Provide the [X, Y] coordinate of the cell's center where the given text is located.  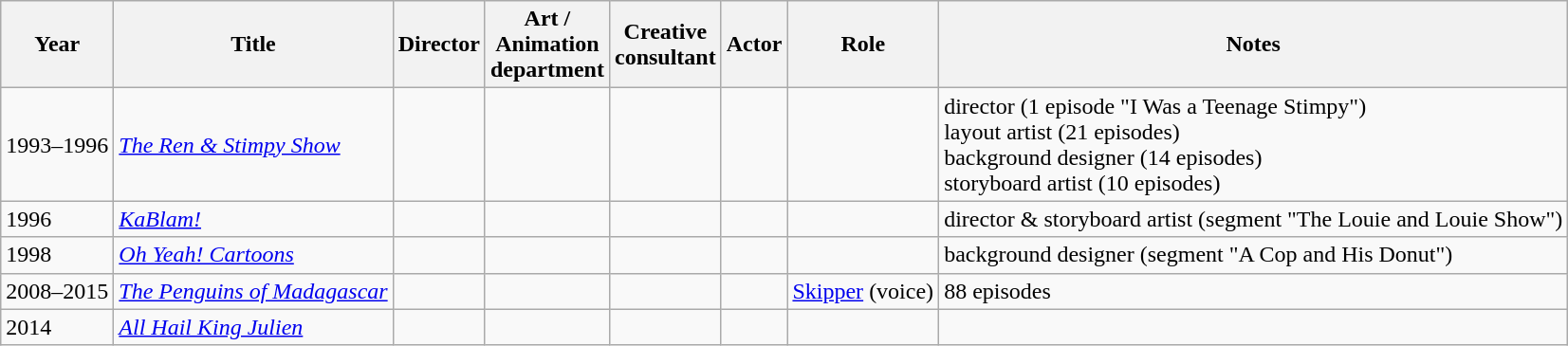
director (1 episode "I Was a Teenage Stimpy")layout artist (21 episodes)background designer (14 episodes)storyboard artist (10 episodes) [1254, 144]
All Hail King Julien [253, 327]
Year [57, 45]
2008–2015 [57, 291]
Notes [1254, 45]
The Ren & Stimpy Show [253, 144]
Actor [754, 45]
Art /Animationdepartment [546, 45]
KaBlam! [253, 219]
Oh Yeah! Cartoons [253, 255]
Skipper (voice) [863, 291]
1998 [57, 255]
director & storyboard artist (segment "The Louie and Louie Show") [1254, 219]
88 episodes [1254, 291]
2014 [57, 327]
Role [863, 45]
The Penguins of Madagascar [253, 291]
Creativeconsultant [665, 45]
Director [438, 45]
background designer (segment "A Cop and His Donut") [1254, 255]
Title [253, 45]
1993–1996 [57, 144]
1996 [57, 219]
